Find where the given text appears and provide that cell's center as (X, Y) coordinate. 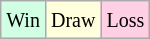
Win (24, 20)
Loss (126, 20)
Draw (72, 20)
